Pinpoint the cell where the given text exists, returning its [X, Y] midpoint coordinate. 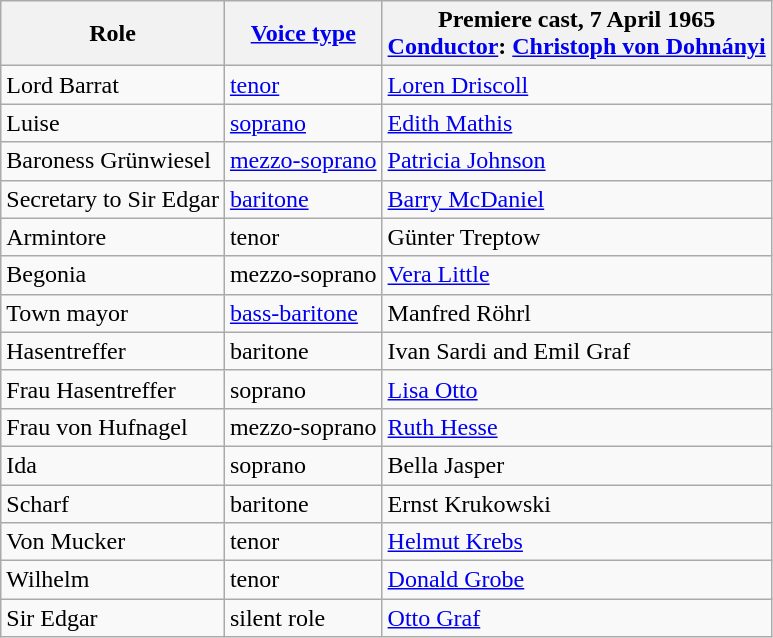
Wilhelm [113, 580]
Lord Barrat [113, 85]
Frau von Hufnagel [113, 427]
Ruth Hesse [576, 427]
Lisa Otto [576, 389]
Bella Jasper [576, 465]
Hasentreffer [113, 351]
Helmut Krebs [576, 542]
Vera Little [576, 275]
bass-baritone [303, 313]
Ivan Sardi and Emil Graf [576, 351]
Secretary to Sir Edgar [113, 199]
Scharf [113, 503]
Patricia Johnson [576, 161]
Luise [113, 123]
Von Mucker [113, 542]
Voice type [303, 34]
Role [113, 34]
Barry McDaniel [576, 199]
Begonia [113, 275]
Baroness Grünwiesel [113, 161]
Günter Treptow [576, 237]
Ida [113, 465]
silent role [303, 618]
Manfred Röhrl [576, 313]
Sir Edgar [113, 618]
Frau Hasentreffer [113, 389]
Loren Driscoll [576, 85]
Premiere cast, 7 April 1965Conductor: Christoph von Dohnányi [576, 34]
Edith Mathis [576, 123]
Donald Grobe [576, 580]
Ernst Krukowski [576, 503]
Armintore [113, 237]
Otto Graf [576, 618]
Town mayor [113, 313]
